Return [x, y] of the center of cell containing provided text 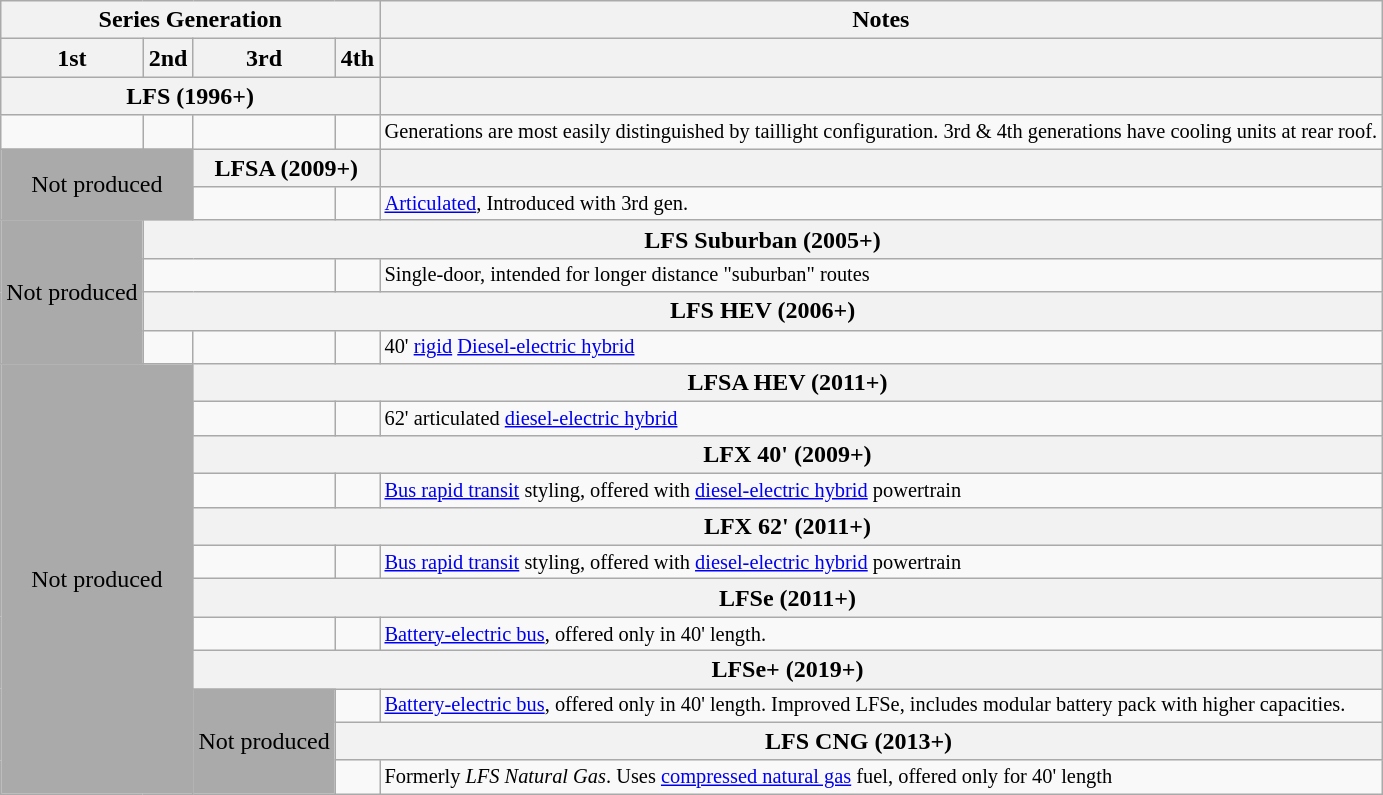
Generations are most easily distinguished by taillight configuration. 3rd & 4th generations have cooling units at rear roof. [881, 132]
LFX 40' (2009+) [788, 454]
LFSe (2011+) [788, 598]
Battery-electric bus, offered only in 40' length. Improved LFSe, includes modular battery pack with higher capacities. [881, 706]
1st [72, 58]
Single-door, intended for longer distance "suburban" routes [881, 275]
4th [357, 58]
LFSe+ (2019+) [788, 670]
3rd [264, 58]
Series Generation [190, 20]
LFX 62' (2011+) [788, 526]
Articulated, Introduced with 3rd gen. [881, 204]
Formerly LFS Natural Gas. Uses compressed natural gas fuel, offered only for 40' length [881, 777]
40' rigid Diesel-electric hybrid [881, 347]
LFS (1996+) [190, 96]
Battery-electric bus, offered only in 40' length. [881, 634]
Notes [881, 20]
LFSA (2009+) [286, 168]
LFS Suburban (2005+) [762, 239]
2nd [168, 58]
LFS HEV (2006+) [762, 311]
62' articulated diesel-electric hybrid [881, 419]
LFSA HEV (2011+) [788, 383]
LFS CNG (2013+) [858, 741]
